Return the [X, Y] coordinate for the center point of the cell that contains the specified text.  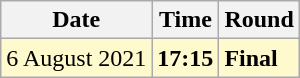
17:15 [186, 58]
Final [259, 58]
6 August 2021 [76, 58]
Round [259, 20]
Date [76, 20]
Time [186, 20]
